Search for the cell housing the specified text and yield its [X, Y] center coordinate. 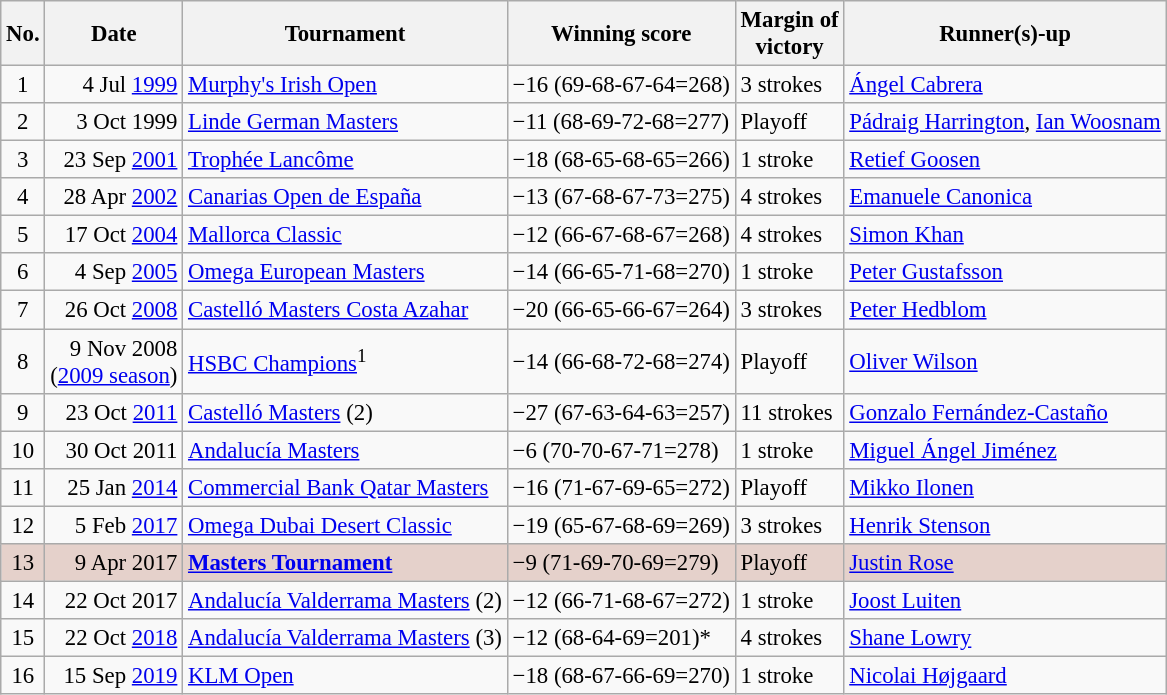
Peter Gustafsson [1005, 273]
Margin ofvictory [790, 34]
Tournament [346, 34]
Justin Rose [1005, 563]
15 [23, 638]
Retief Goosen [1005, 160]
Emanuele Canonica [1005, 197]
2 [23, 122]
−20 (66-65-66-67=264) [621, 310]
14 [23, 600]
Andalucía Valderrama Masters (2) [346, 600]
Ángel Cabrera [1005, 85]
10 [23, 450]
4 Jul 1999 [114, 85]
13 [23, 563]
−18 (68-67-66-69=270) [621, 675]
Simon Khan [1005, 235]
−27 (67-63-64-63=257) [621, 412]
11 [23, 487]
Runner(s)-up [1005, 34]
−12 (66-67-68-67=268) [621, 235]
KLM Open [346, 675]
No. [23, 34]
−14 (66-65-71-68=270) [621, 273]
16 [23, 675]
−12 (66-71-68-67=272) [621, 600]
9 [23, 412]
22 Oct 2018 [114, 638]
−16 (71-67-69-65=272) [621, 487]
Linde German Masters [346, 122]
11 strokes [790, 412]
Winning score [621, 34]
Omega Dubai Desert Classic [346, 525]
5 Feb 2017 [114, 525]
3 [23, 160]
28 Apr 2002 [114, 197]
1 [23, 85]
Henrik Stenson [1005, 525]
23 Oct 2011 [114, 412]
−9 (71-69-70-69=279) [621, 563]
Murphy's Irish Open [346, 85]
3 Oct 1999 [114, 122]
−16 (69-68-67-64=268) [621, 85]
Omega European Masters [346, 273]
Canarias Open de España [346, 197]
12 [23, 525]
Castelló Masters Costa Azahar [346, 310]
17 Oct 2004 [114, 235]
Gonzalo Fernández-Castaño [1005, 412]
−14 (66-68-72-68=274) [621, 362]
30 Oct 2011 [114, 450]
4 [23, 197]
Peter Hedblom [1005, 310]
Shane Lowry [1005, 638]
Andalucía Masters [346, 450]
7 [23, 310]
Date [114, 34]
23 Sep 2001 [114, 160]
−19 (65-67-68-69=269) [621, 525]
−18 (68-65-68-65=266) [621, 160]
15 Sep 2019 [114, 675]
−13 (67-68-67-73=275) [621, 197]
9 Apr 2017 [114, 563]
Mikko Ilonen [1005, 487]
Pádraig Harrington, Ian Woosnam [1005, 122]
25 Jan 2014 [114, 487]
HSBC Champions1 [346, 362]
Castelló Masters (2) [346, 412]
Oliver Wilson [1005, 362]
22 Oct 2017 [114, 600]
6 [23, 273]
26 Oct 2008 [114, 310]
Nicolai Højgaard [1005, 675]
−6 (70-70-67-71=278) [621, 450]
9 Nov 2008(2009 season) [114, 362]
−11 (68-69-72-68=277) [621, 122]
Joost Luiten [1005, 600]
Miguel Ángel Jiménez [1005, 450]
8 [23, 362]
Mallorca Classic [346, 235]
Andalucía Valderrama Masters (3) [346, 638]
−12 (68-64-69=201)* [621, 638]
Masters Tournament [346, 563]
5 [23, 235]
Commercial Bank Qatar Masters [346, 487]
4 Sep 2005 [114, 273]
Trophée Lancôme [346, 160]
